Search for the cell housing the specified text and yield its [x, y] center coordinate. 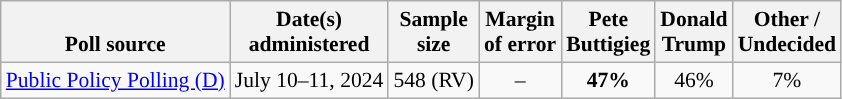
548 (RV) [434, 80]
Date(s)administered [310, 32]
– [520, 80]
7% [787, 80]
Marginof error [520, 32]
47% [608, 80]
Other /Undecided [787, 32]
Samplesize [434, 32]
PeteButtigieg [608, 32]
July 10–11, 2024 [310, 80]
DonaldTrump [694, 32]
Public Policy Polling (D) [116, 80]
Poll source [116, 32]
46% [694, 80]
